Detect which cell encompasses the target text, then output its (x, y) center coordinate. 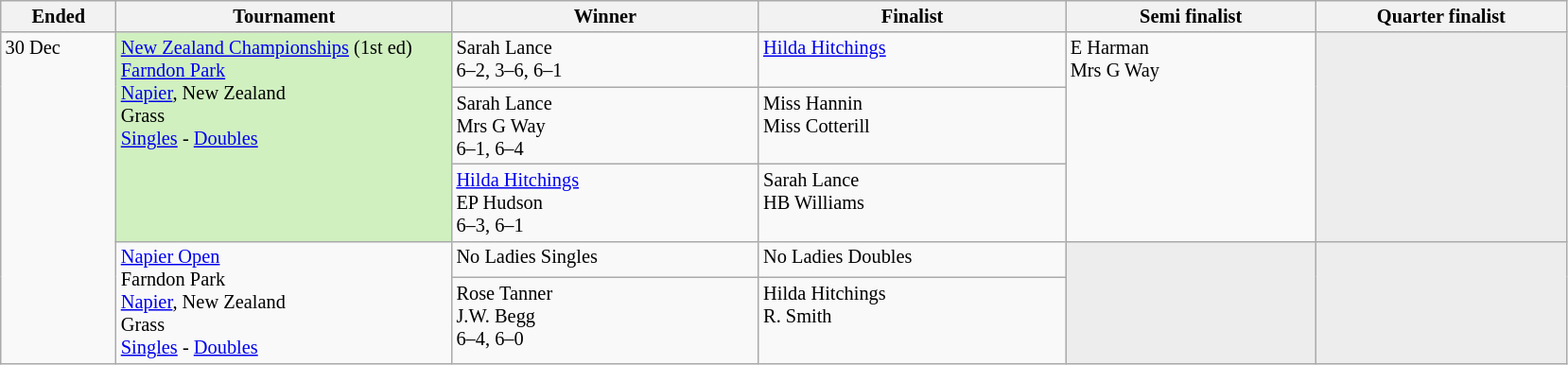
Sarah Lance6–2, 3–6, 6–1 (605, 60)
No Ladies Singles (605, 259)
Ended (59, 16)
Sarah Lance Mrs G Way6–1, 6–4 (605, 126)
Rose Tanner J.W. Begg6–4, 6–0 (605, 321)
Quarter finalist (1441, 16)
E Harman Mrs G Way (1192, 136)
Semi finalist (1192, 16)
Tournament (284, 16)
Hilda Hitchings R. Smith (912, 321)
Hilda Hitchings (912, 60)
Finalist (912, 16)
Winner (605, 16)
Napier OpenFarndon ParkNapier, New ZealandGrassSingles - Doubles (284, 303)
New Zealand Championships (1st ed)Farndon ParkNapier, New ZealandGrassSingles - Doubles (284, 136)
No Ladies Doubles (912, 259)
Sarah Lance HB Williams (912, 202)
Hilda Hitchings EP Hudson6–3, 6–1 (605, 202)
30 Dec (59, 199)
Miss Hannin Miss Cotterill (912, 126)
